Extract the (x, y) coordinate from the center of the cell holding the provided text.  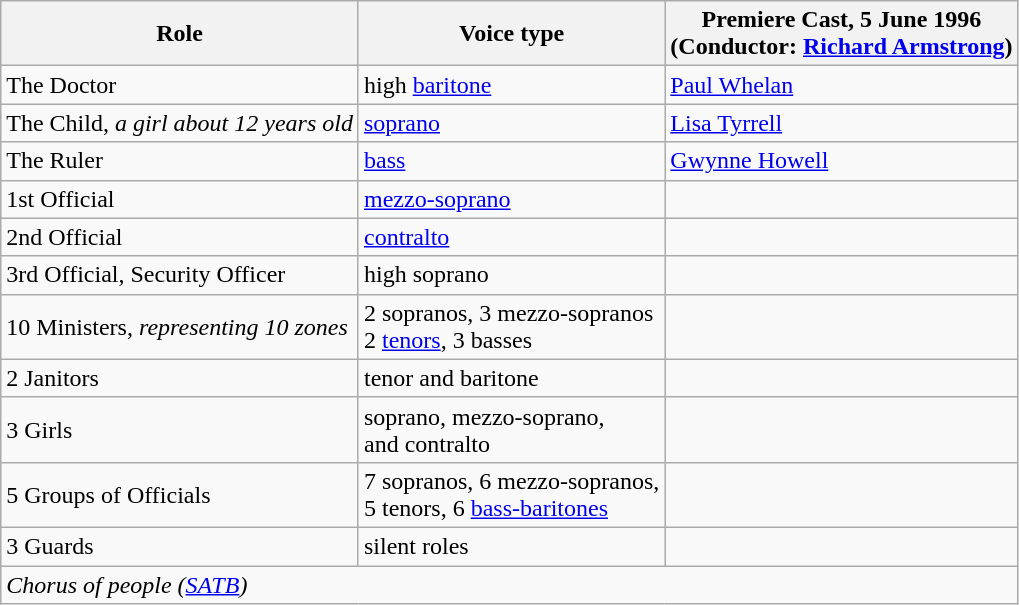
tenor and baritone (511, 378)
Voice type (511, 34)
The Child, a girl about 12 years old (180, 123)
3rd Official, Security Officer (180, 275)
Lisa Tyrrell (842, 123)
2 sopranos, 3 mezzo-sopranos2 tenors, 3 basses (511, 326)
bass (511, 161)
silent roles (511, 546)
3 Guards (180, 546)
Chorus of people (SATB) (510, 585)
high soprano (511, 275)
soprano, mezzo-soprano,and contralto (511, 430)
Role (180, 34)
10 Ministers, representing 10 zones (180, 326)
2nd Official (180, 237)
7 sopranos, 6 mezzo-sopranos,5 tenors, 6 bass-baritones (511, 494)
2 Janitors (180, 378)
Premiere Cast, 5 June 1996(Conductor: Richard Armstrong) (842, 34)
mezzo-soprano (511, 199)
Paul Whelan (842, 85)
high baritone (511, 85)
The Ruler (180, 161)
The Doctor (180, 85)
soprano (511, 123)
5 Groups of Officials (180, 494)
1st Official (180, 199)
3 Girls (180, 430)
Gwynne Howell (842, 161)
contralto (511, 237)
